Return (X, Y) of the center of cell containing provided text 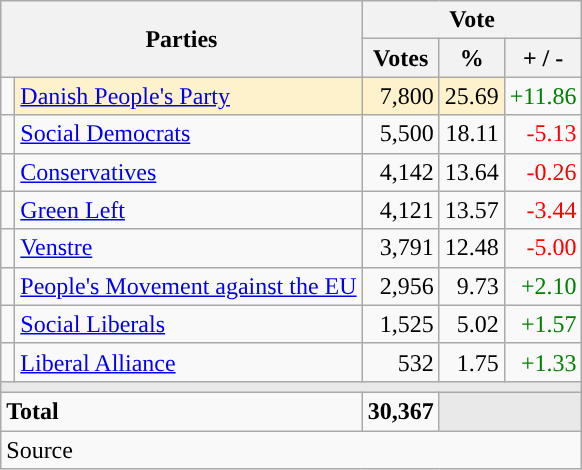
Venstre (188, 248)
Source (292, 449)
People's Movement against the EU (188, 286)
+11.86 (543, 96)
Liberal Alliance (188, 362)
+2.10 (543, 286)
+1.57 (543, 324)
25.69 (472, 96)
-5.00 (543, 248)
-3.44 (543, 210)
Danish People's Party (188, 96)
9.73 (472, 286)
13.64 (472, 172)
5,500 (400, 134)
Votes (400, 58)
+ / - (543, 58)
Social Liberals (188, 324)
3,791 (400, 248)
Vote (472, 20)
% (472, 58)
18.11 (472, 134)
1.75 (472, 362)
2,956 (400, 286)
-0.26 (543, 172)
Green Left (188, 210)
Social Democrats (188, 134)
13.57 (472, 210)
1,525 (400, 324)
-5.13 (543, 134)
532 (400, 362)
5.02 (472, 324)
+1.33 (543, 362)
12.48 (472, 248)
4,121 (400, 210)
Total (182, 411)
30,367 (400, 411)
Conservatives (188, 172)
Parties (182, 39)
7,800 (400, 96)
4,142 (400, 172)
